Find where the given text appears and provide that cell's center as [x, y] coordinate. 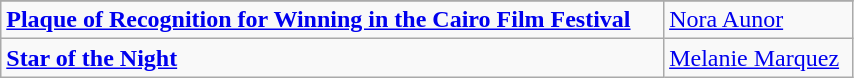
Nora Aunor [758, 20]
Plaque of Recognition for Winning in the Cairo Film Festival [332, 20]
Star of the Night [332, 58]
Melanie Marquez [758, 58]
